Find where the given text appears and provide that cell's center as [x, y] coordinate. 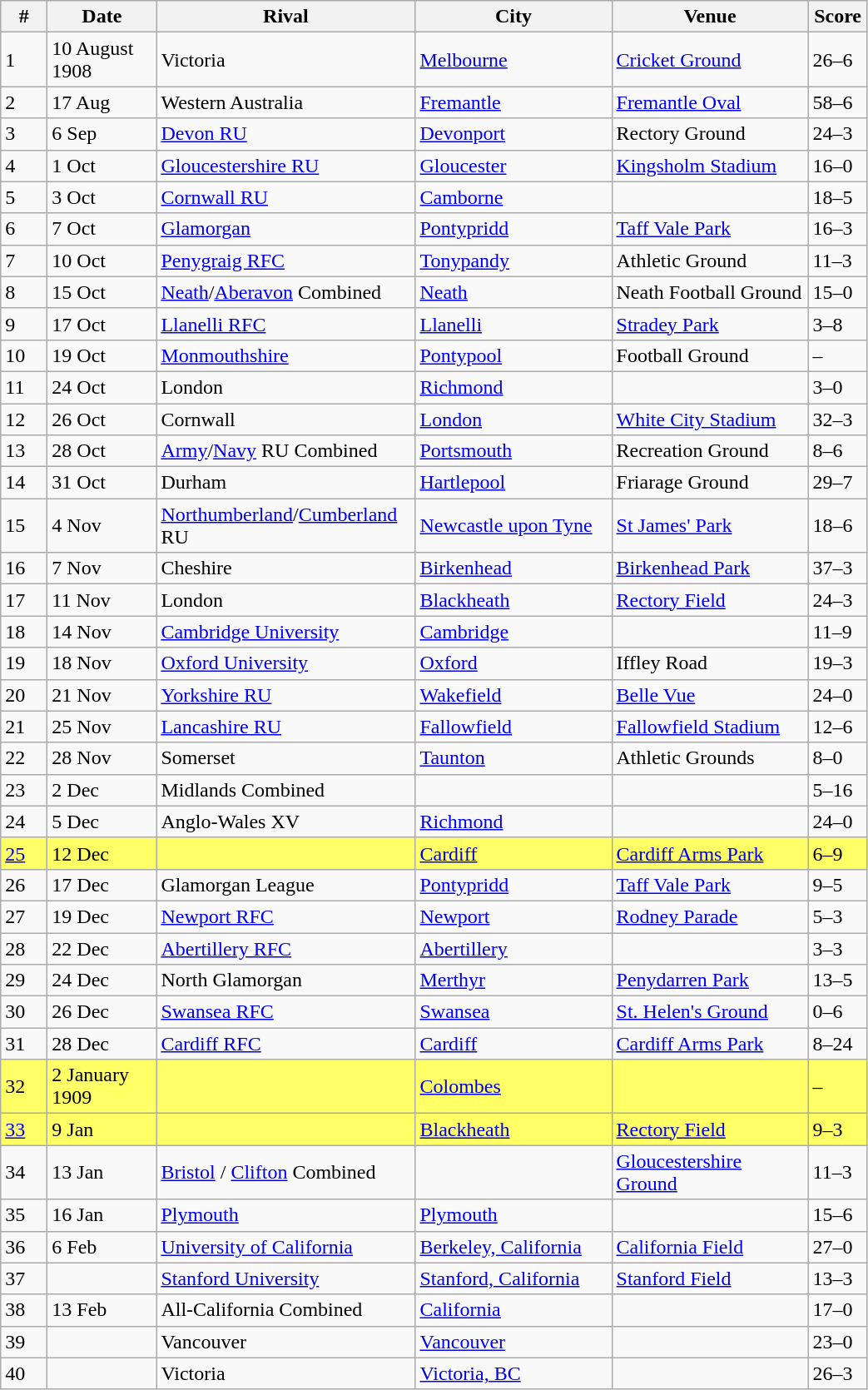
3–3 [837, 948]
Somerset [286, 758]
3 Oct [102, 197]
29 [24, 980]
6 Sep [102, 134]
5 [24, 197]
Newport [513, 916]
10 [24, 355]
North Glamorgan [286, 980]
19 [24, 663]
12 [24, 419]
34 [24, 1172]
33 [24, 1129]
Kingsholm Stadium [710, 166]
Fremantle Oval [710, 102]
21 Nov [102, 695]
4 Nov [102, 526]
Abertillery RFC [286, 948]
Recreation Ground [710, 451]
26 Oct [102, 419]
35 [24, 1215]
Lancashire RU [286, 727]
19 Dec [102, 916]
Colombes [513, 1087]
Taunton [513, 758]
13 Jan [102, 1172]
31 Oct [102, 483]
Western Australia [286, 102]
Stanford, California [513, 1278]
Gloucester [513, 166]
1 [24, 60]
40 [24, 1373]
27 [24, 916]
2 Dec [102, 790]
17 [24, 600]
Newport RFC [286, 916]
Merthyr [513, 980]
Swansea [513, 1012]
38 [24, 1310]
20 [24, 695]
0–6 [837, 1012]
23 [24, 790]
Fallowfield Stadium [710, 727]
Athletic Ground [710, 261]
24 Oct [102, 387]
6 [24, 229]
22 Dec [102, 948]
2 [24, 102]
Portsmouth [513, 451]
Neath [513, 292]
Oxford University [286, 663]
29–7 [837, 483]
21 [24, 727]
Stanford Field [710, 1278]
26–6 [837, 60]
23–0 [837, 1342]
26 Dec [102, 1012]
Midlands Combined [286, 790]
Gloucestershire RU [286, 166]
Devonport [513, 134]
Score [837, 17]
9 Jan [102, 1129]
Anglo-Wales XV [286, 822]
# [24, 17]
32 [24, 1087]
Tonypandy [513, 261]
17–0 [837, 1310]
18 [24, 632]
University of California [286, 1247]
Football Ground [710, 355]
California Field [710, 1247]
Birkenhead Park [710, 568]
Rival [286, 17]
37–3 [837, 568]
28 Dec [102, 1044]
Iffley Road [710, 663]
28 Oct [102, 451]
6–9 [837, 853]
Yorkshire RU [286, 695]
11 [24, 387]
7 Nov [102, 568]
13–3 [837, 1278]
3–8 [837, 324]
Berkeley, California [513, 1247]
Date [102, 17]
30 [24, 1012]
Neath/Aberavon Combined [286, 292]
Cardiff RFC [286, 1044]
14 [24, 483]
3–0 [837, 387]
16 [24, 568]
Cornwall [286, 419]
15–0 [837, 292]
15 [24, 526]
28 Nov [102, 758]
City [513, 17]
Venue [710, 17]
11 Nov [102, 600]
24 [24, 822]
White City Stadium [710, 419]
8–24 [837, 1044]
Army/Navy RU Combined [286, 451]
Durham [286, 483]
Swansea RFC [286, 1012]
36 [24, 1247]
Rodney Parade [710, 916]
19 Oct [102, 355]
5 Dec [102, 822]
15 Oct [102, 292]
Cambridge [513, 632]
Bristol / Clifton Combined [286, 1172]
19–3 [837, 663]
16–0 [837, 166]
18–6 [837, 526]
18–5 [837, 197]
Devon RU [286, 134]
5–3 [837, 916]
2 January 1909 [102, 1087]
10 August 1908 [102, 60]
Glamorgan [286, 229]
39 [24, 1342]
Penydarren Park [710, 980]
St. Helen's Ground [710, 1012]
Wakefield [513, 695]
Fremantle [513, 102]
9 [24, 324]
13 [24, 451]
16 Jan [102, 1215]
26–3 [837, 1373]
Llanelli RFC [286, 324]
7 [24, 261]
Belle Vue [710, 695]
28 [24, 948]
Athletic Grounds [710, 758]
16–3 [837, 229]
Abertillery [513, 948]
25 Nov [102, 727]
Cricket Ground [710, 60]
Gloucestershire Ground [710, 1172]
Friarage Ground [710, 483]
Oxford [513, 663]
Camborne [513, 197]
26 [24, 885]
3 [24, 134]
St James' Park [710, 526]
Fallowfield [513, 727]
12–6 [837, 727]
8–0 [837, 758]
10 Oct [102, 261]
14 Nov [102, 632]
27–0 [837, 1247]
17 Aug [102, 102]
8 [24, 292]
Monmouthshire [286, 355]
Neath Football Ground [710, 292]
31 [24, 1044]
California [513, 1310]
12 Dec [102, 853]
9–3 [837, 1129]
1 Oct [102, 166]
18 Nov [102, 663]
4 [24, 166]
58–6 [837, 102]
Stanford University [286, 1278]
Birkenhead [513, 568]
Melbourne [513, 60]
Llanelli [513, 324]
24 Dec [102, 980]
Cornwall RU [286, 197]
7 Oct [102, 229]
Cambridge University [286, 632]
Cheshire [286, 568]
25 [24, 853]
Northumberland/Cumberland RU [286, 526]
11–9 [837, 632]
13–5 [837, 980]
9–5 [837, 885]
All-California Combined [286, 1310]
32–3 [837, 419]
6 Feb [102, 1247]
Newcastle upon Tyne [513, 526]
Rectory Ground [710, 134]
Pontypool [513, 355]
13 Feb [102, 1310]
8–6 [837, 451]
Glamorgan League [286, 885]
37 [24, 1278]
Victoria, BC [513, 1373]
17 Oct [102, 324]
Penygraig RFC [286, 261]
5–16 [837, 790]
Stradey Park [710, 324]
17 Dec [102, 885]
Hartlepool [513, 483]
15–6 [837, 1215]
22 [24, 758]
